Scan for the cell matching the given text and deliver its (X, Y) coordinate at center. 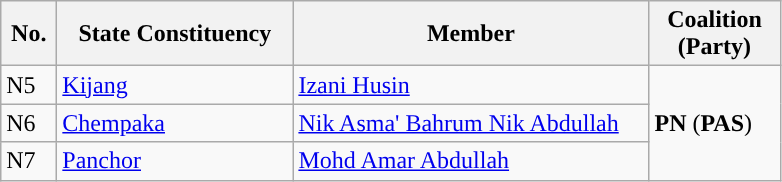
N7 (29, 161)
N6 (29, 123)
Chempaka (175, 123)
N5 (29, 85)
Izani Husin (471, 85)
Coalition (Party) (714, 34)
No. (29, 34)
Panchor (175, 161)
Mohd Amar Abdullah (471, 161)
PN (PAS) (714, 123)
Kijang (175, 85)
State Constituency (175, 34)
Member (471, 34)
Nik Asma' Bahrum Nik Abdullah (471, 123)
